Find where the given text appears and provide that cell's center as [x, y] coordinate. 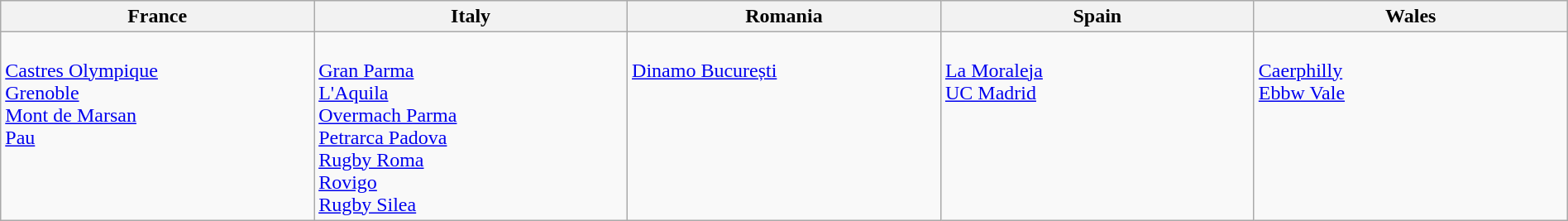
Wales [1411, 17]
Spain [1097, 17]
La Moraleja UC Madrid [1097, 126]
France [157, 17]
Dinamo București [784, 126]
Castres Olympique Grenoble Mont de Marsan Pau [157, 126]
Italy [471, 17]
Caerphilly Ebbw Vale [1411, 126]
Gran Parma L'Aquila Overmach Parma Petrarca Padova Rugby Roma Rovigo Rugby Silea [471, 126]
Romania [784, 17]
